Return [X, Y] of the center of cell containing provided text 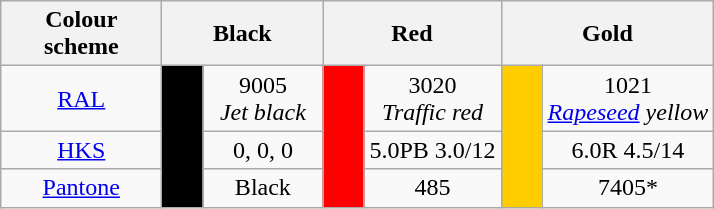
7405* [628, 188]
0, 0, 0 [263, 150]
Pantone [82, 188]
3020Traffic red [432, 98]
Gold [608, 34]
485 [432, 188]
Colour scheme [82, 34]
RAL [82, 98]
Red [412, 34]
9005Jet black [263, 98]
HKS [82, 150]
6.0R 4.5/14 [628, 150]
1021Rapeseed yellow [628, 98]
5.0PB 3.0/12 [432, 150]
